Output the (X, Y) coordinate of the center of the cell containing the given text.  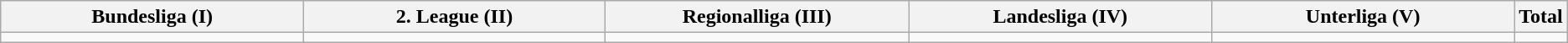
2. League (II) (455, 17)
Regionalliga (III) (757, 17)
Landesliga (IV) (1060, 17)
Unterliga (V) (1364, 17)
Bundesliga (I) (152, 17)
Total (1541, 17)
